Return the [x, y] coordinate for the center point of the cell that contains the specified text.  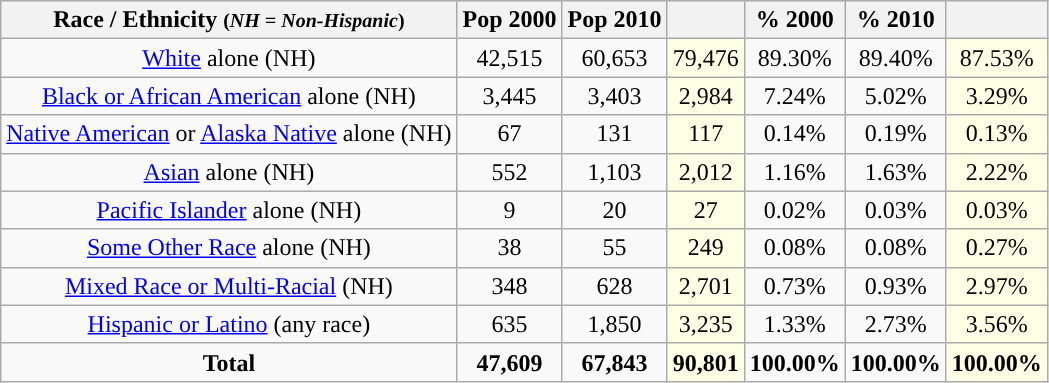
0.02% [794, 210]
552 [510, 172]
89.30% [794, 58]
27 [706, 210]
3,235 [706, 324]
628 [614, 286]
0.93% [896, 286]
2.73% [896, 324]
67 [510, 134]
38 [510, 248]
Mixed Race or Multi-Racial (NH) [229, 286]
0.19% [896, 134]
67,843 [614, 362]
5.02% [896, 96]
90,801 [706, 362]
% 2000 [794, 20]
47,609 [510, 362]
% 2010 [896, 20]
87.53% [996, 58]
79,476 [706, 58]
Native American or Alaska Native alone (NH) [229, 134]
2,984 [706, 96]
60,653 [614, 58]
1.16% [794, 172]
131 [614, 134]
1.63% [896, 172]
1.33% [794, 324]
348 [510, 286]
Pop 2000 [510, 20]
Race / Ethnicity (NH = Non-Hispanic) [229, 20]
Hispanic or Latino (any race) [229, 324]
Pop 2010 [614, 20]
Black or African American alone (NH) [229, 96]
0.14% [794, 134]
2,012 [706, 172]
635 [510, 324]
2,701 [706, 286]
0.27% [996, 248]
0.13% [996, 134]
3,403 [614, 96]
2.22% [996, 172]
0.73% [794, 286]
249 [706, 248]
55 [614, 248]
Total [229, 362]
20 [614, 210]
Asian alone (NH) [229, 172]
White alone (NH) [229, 58]
7.24% [794, 96]
3,445 [510, 96]
1,103 [614, 172]
3.29% [996, 96]
1,850 [614, 324]
89.40% [896, 58]
Some Other Race alone (NH) [229, 248]
9 [510, 210]
3.56% [996, 324]
117 [706, 134]
2.97% [996, 286]
42,515 [510, 58]
Pacific Islander alone (NH) [229, 210]
